Identify which cell holds the provided text, then report its [x, y] central coordinate. 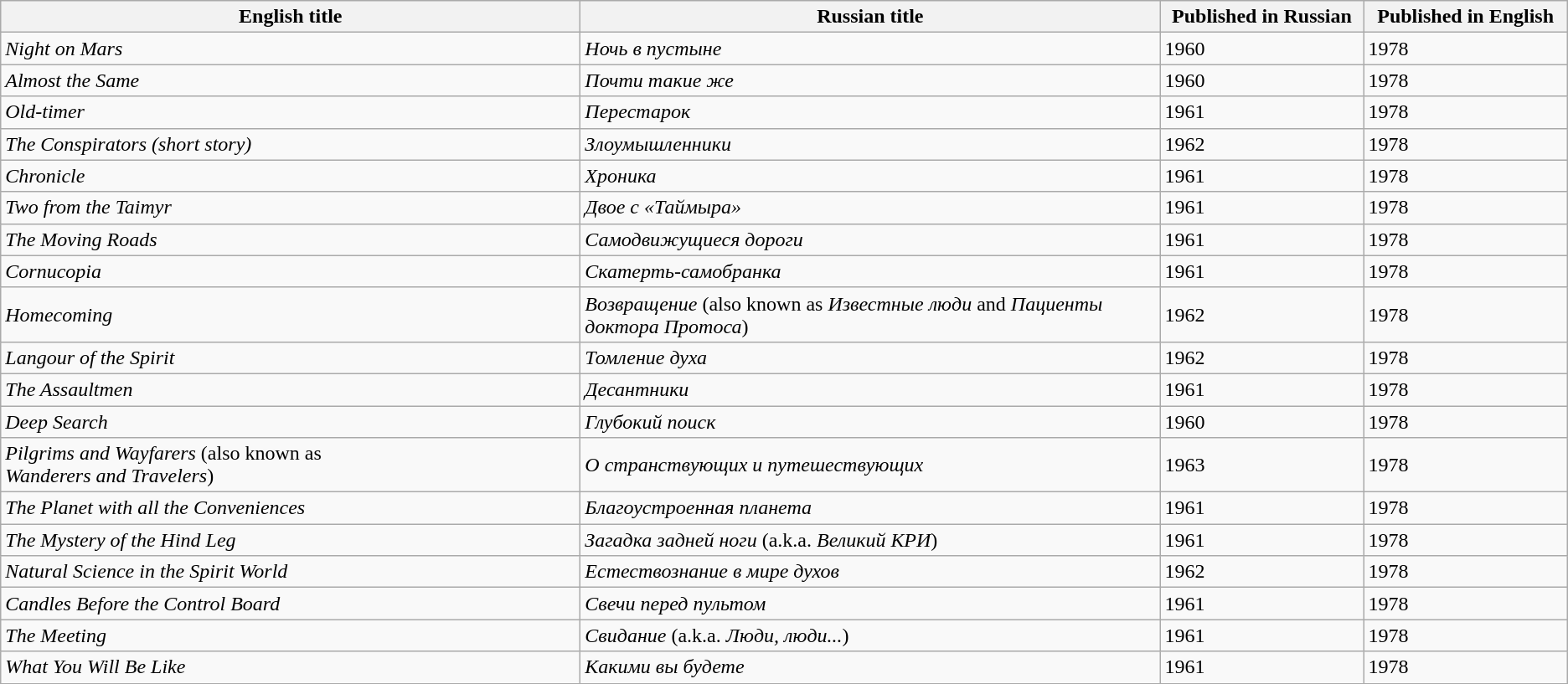
Natural Science in the Spirit World [291, 572]
What You Will Be Like [291, 667]
Ночь в пустыне [870, 49]
Глубокий поиск [870, 421]
Russian title [870, 17]
Old-timer [291, 112]
Возвращение (also known as Известные люди and Пациенты доктора Протоса) [870, 315]
The Conspirators (short story) [291, 144]
Загадка задней ноги (a.k.a. Великий КРИ) [870, 540]
The Meeting [291, 635]
Естествознание в мире духов [870, 572]
Благоустроенная планета [870, 508]
Томление духа [870, 357]
Published in English [1466, 17]
Злоумышленники [870, 144]
Свидание (a.k.a. Люди, люди...) [870, 635]
Langour of the Spirit [291, 357]
Десантники [870, 389]
Почти такие же [870, 80]
The Planet with all the Conveniences [291, 508]
Свечи перед пультом [870, 604]
Cornucopia [291, 271]
Two from the Taimyr [291, 208]
Двое с «Таймыра» [870, 208]
Хроника [870, 176]
The Assaultmen [291, 389]
О странствующих и путешествующих [870, 465]
The Mystery of the Hind Leg [291, 540]
Chronicle [291, 176]
Перестарок [870, 112]
Almost the Same [291, 80]
Deep Search [291, 421]
The Moving Roads [291, 239]
Night on Mars [291, 49]
1963 [1261, 465]
Скатерть-самобранка [870, 271]
Pilgrims and Wayfarers (also known as Wanderers and Travelers) [291, 465]
Published in Russian [1261, 17]
Какими вы будете [870, 667]
Homecoming [291, 315]
Candles Before the Control Board [291, 604]
Самодвижущиеся дороги [870, 239]
English title [291, 17]
